Identify which cell holds the provided text, then report its (x, y) central coordinate. 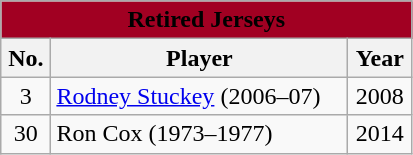
2008 (380, 96)
Rodney Stuckey (2006–07) (200, 96)
Ron Cox (1973–1977) (200, 134)
Retired Jerseys (206, 20)
3 (26, 96)
No. (26, 58)
30 (26, 134)
2014 (380, 134)
Year (380, 58)
Player (200, 58)
